Pinpoint the cell where the given text exists, returning its (x, y) midpoint coordinate. 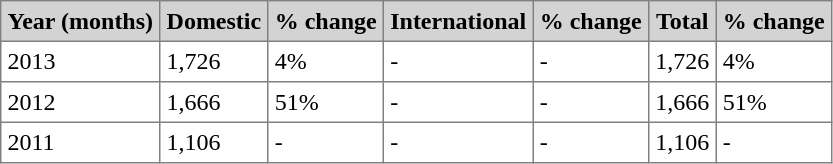
International (458, 21)
2012 (80, 102)
2011 (80, 142)
Domestic (214, 21)
2013 (80, 61)
Total (682, 21)
Year (months) (80, 21)
